Return (X, Y) of the center of cell containing provided text 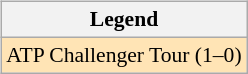
ATP Challenger Tour (1–0) (124, 55)
Legend (124, 20)
